Capture the cell that displays the provided text and extract its (X, Y) central coordinate. 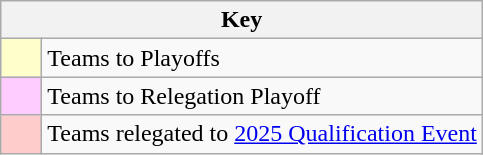
Key (242, 20)
Teams to Playoffs (262, 58)
Teams relegated to 2025 Qualification Event (262, 134)
Teams to Relegation Playoff (262, 96)
